Scan for the cell matching the given text and deliver its [X, Y] coordinate at center. 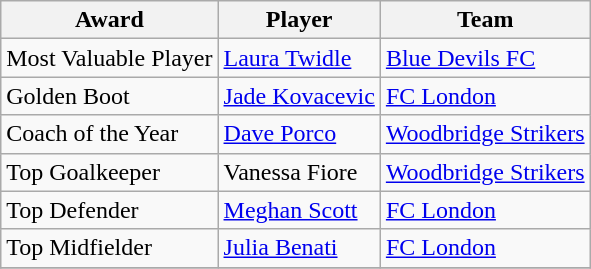
Dave Porco [299, 134]
Jade Kovacevic [299, 96]
Most Valuable Player [110, 58]
Award [110, 20]
Player [299, 20]
Laura Twidle [299, 58]
Top Midfielder [110, 248]
Top Goalkeeper [110, 172]
Blue Devils FC [485, 58]
Team [485, 20]
Meghan Scott [299, 210]
Coach of the Year [110, 134]
Top Defender [110, 210]
Julia Benati [299, 248]
Golden Boot [110, 96]
Vanessa Fiore [299, 172]
